Find where the given text appears and provide that cell's center as (X, Y) coordinate. 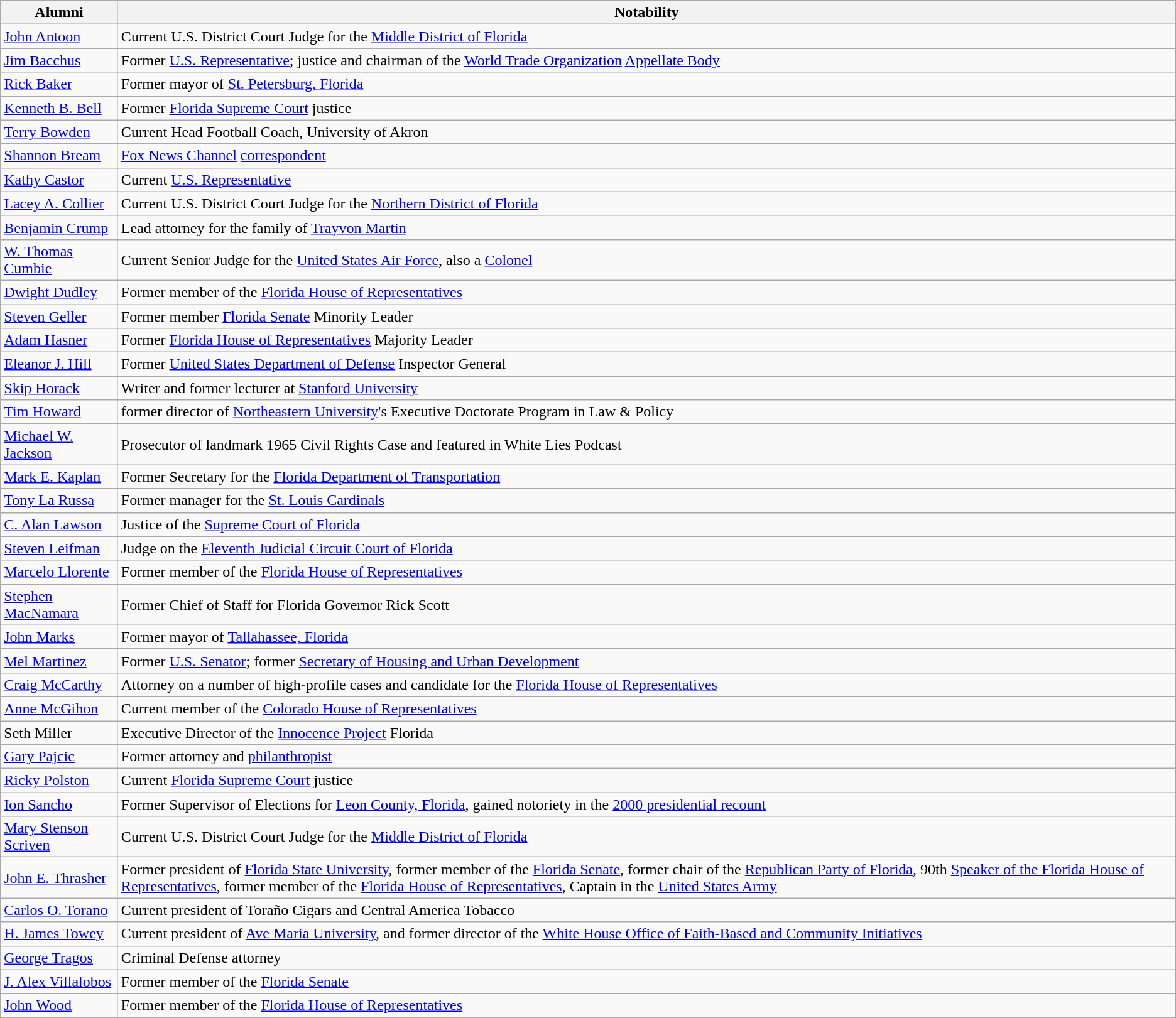
Shannon Bream (59, 156)
Justice of the Supreme Court of Florida (646, 524)
Craig McCarthy (59, 685)
Lead attorney for the family of Trayvon Martin (646, 227)
Notability (646, 13)
Prosecutor of landmark 1965 Civil Rights Case and featured in White Lies Podcast (646, 445)
Fox News Channel correspondent (646, 156)
Dwight Dudley (59, 292)
Former member of the Florida Senate (646, 982)
J. Alex Villalobos (59, 982)
Jim Bacchus (59, 60)
John E. Thrasher (59, 878)
Ion Sancho (59, 804)
Current Senior Judge for the United States Air Force, also a Colonel (646, 260)
Criminal Defense attorney (646, 958)
Executive Director of the Innocence Project Florida (646, 733)
Michael W. Jackson (59, 445)
Seth Miller (59, 733)
Skip Horack (59, 388)
Kathy Castor (59, 180)
Former Chief of Staff for Florida Governor Rick Scott (646, 604)
W. Thomas Cumbie (59, 260)
Writer and former lecturer at Stanford University (646, 388)
Steven Geller (59, 316)
Current U.S. District Court Judge for the Northern District of Florida (646, 203)
Former Florida Supreme Court justice (646, 108)
Benjamin Crump (59, 227)
Current Head Football Coach, University of Akron (646, 132)
Lacey A. Collier (59, 203)
Former United States Department of Defense Inspector General (646, 364)
Current president of Toraño Cigars and Central America Tobacco (646, 910)
Former attorney and philanthropist (646, 757)
Attorney on a number of high-profile cases and candidate for the Florida House of Representatives (646, 685)
George Tragos (59, 958)
Former Florida House of Representatives Majority Leader (646, 340)
Marcelo Llorente (59, 572)
Carlos O. Torano (59, 910)
Eleanor J. Hill (59, 364)
Current member of the Colorado House of Representatives (646, 708)
former director of Northeastern University's Executive Doctorate Program in Law & Policy (646, 412)
Alumni (59, 13)
Former Supervisor of Elections for Leon County, Florida, gained notoriety in the 2000 presidential recount (646, 804)
Mel Martinez (59, 661)
Terry Bowden (59, 132)
Former Secretary for the Florida Department of Transportation (646, 477)
Tony La Russa (59, 501)
Mary Stenson Scriven (59, 837)
Ricky Polston (59, 781)
Former member Florida Senate Minority Leader (646, 316)
Current president of Ave Maria University, and former director of the White House Office of Faith-Based and Community Initiatives (646, 934)
Anne McGihon (59, 708)
Rick Baker (59, 84)
Former mayor of Tallahassee, Florida (646, 637)
Current U.S. Representative (646, 180)
Former U.S. Representative; justice and chairman of the World Trade Organization Appellate Body (646, 60)
H. James Towey (59, 934)
C. Alan Lawson (59, 524)
Tim Howard (59, 412)
Former U.S. Senator; former Secretary of Housing and Urban Development (646, 661)
Judge on the Eleventh Judicial Circuit Court of Florida (646, 548)
John Antoon (59, 36)
Stephen MacNamara (59, 604)
John Wood (59, 1005)
John Marks (59, 637)
Former manager for the St. Louis Cardinals (646, 501)
Kenneth B. Bell (59, 108)
Adam Hasner (59, 340)
Steven Leifman (59, 548)
Current Florida Supreme Court justice (646, 781)
Gary Pajcic (59, 757)
Mark E. Kaplan (59, 477)
Former mayor of St. Petersburg, Florida (646, 84)
